Pinpoint the cell where the given text exists, returning its [x, y] midpoint coordinate. 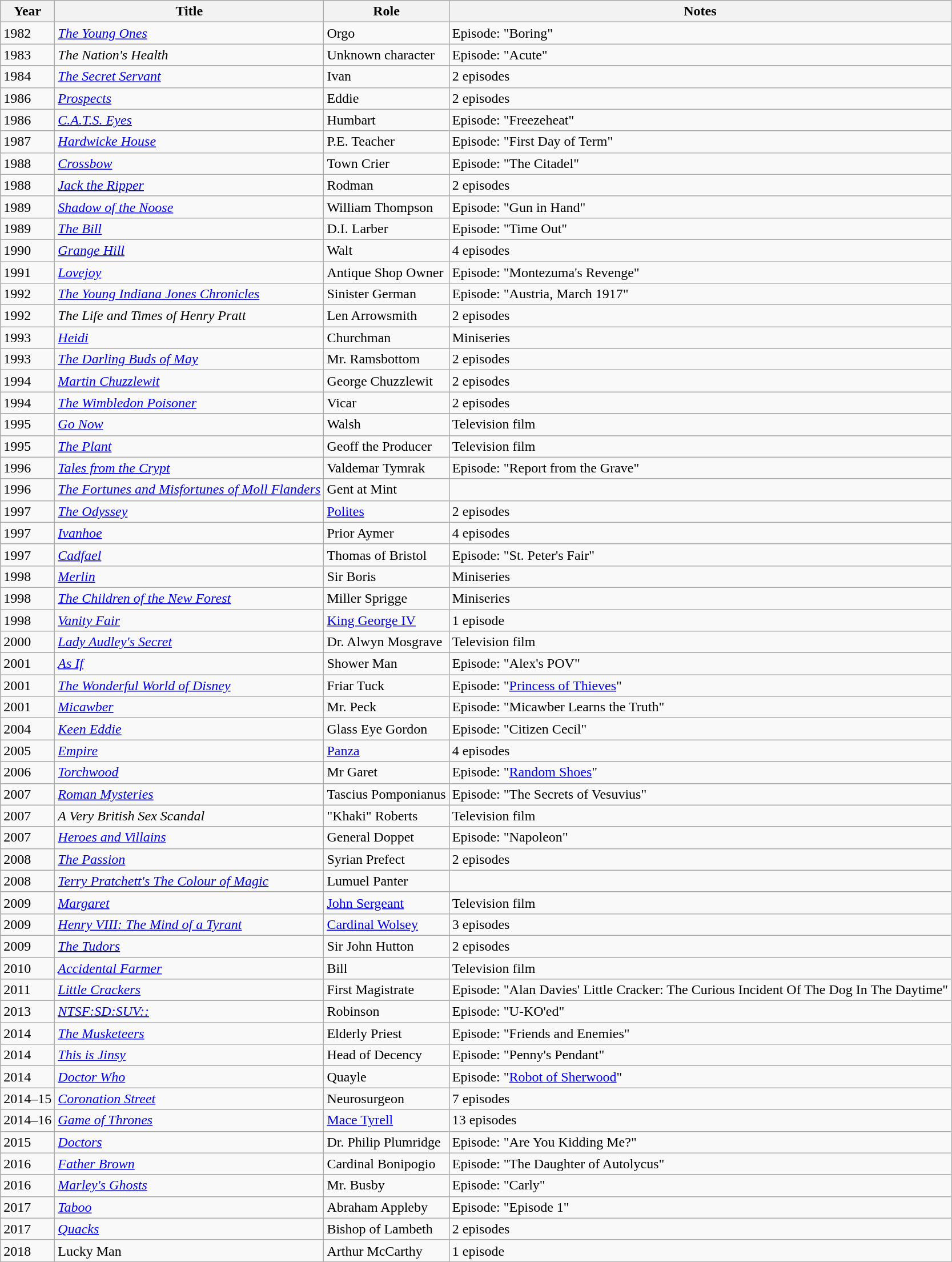
The Young Indiana Jones Chronicles [190, 294]
Title [190, 11]
2005 [27, 751]
Churchman [386, 338]
Episode: "Princess of Thieves" [700, 686]
The Darling Buds of May [190, 359]
Margaret [190, 903]
Episode: "Citizen Cecil" [700, 729]
Lovejoy [190, 273]
Episode: "The Citadel" [700, 163]
3 episodes [700, 924]
Roman Mysteries [190, 794]
Go Now [190, 424]
Polites [386, 511]
Mr. Ramsbottom [386, 359]
The Children of the New Forest [190, 598]
Unknown character [386, 55]
2004 [27, 729]
Syrian Prefect [386, 859]
Quayle [386, 1077]
2015 [27, 1142]
Mr. Peck [386, 707]
The Life and Times of Henry Pratt [190, 316]
Miller Sprigge [386, 598]
Episode: "Gun in Hand" [700, 207]
Episode: "Penny's Pendant" [700, 1055]
1990 [27, 250]
1991 [27, 273]
Head of Decency [386, 1055]
"Khaki" Roberts [386, 816]
Prospects [190, 98]
Rodman [386, 185]
The Odyssey [190, 511]
Friar Tuck [386, 686]
George Chuzzlewit [386, 381]
Cardinal Wolsey [386, 924]
Accidental Farmer [190, 968]
The Wonderful World of Disney [190, 686]
Episode: "First Day of Term" [700, 142]
Empire [190, 751]
Role [386, 11]
The Secret Servant [190, 77]
Lumuel Panter [386, 881]
Shadow of the Noose [190, 207]
Panza [386, 751]
The Wimbledon Poisoner [190, 403]
2000 [27, 642]
Year [27, 11]
Episode: "Carly" [700, 1185]
2006 [27, 772]
The Passion [190, 859]
Vicar [386, 403]
Terry Pratchett's The Colour of Magic [190, 881]
2010 [27, 968]
Abraham Appleby [386, 1207]
Lucky Man [190, 1251]
Episode: "Alan Davies' Little Cracker: The Curious Incident Of The Dog In The Daytime" [700, 990]
1984 [27, 77]
Vanity Fair [190, 620]
13 episodes [700, 1120]
7 episodes [700, 1099]
Henry VIII: The Mind of a Tyrant [190, 924]
Ivan [386, 77]
Walt [386, 250]
Episode: "Acute" [700, 55]
First Magistrate [386, 990]
Town Crier [386, 163]
Martin Chuzzlewit [190, 381]
Mr. Busby [386, 1185]
Arthur McCarthy [386, 1251]
D.I. Larber [386, 229]
As If [190, 664]
C.A.T.S. Eyes [190, 120]
Episode: "Montezuma's Revenge" [700, 273]
Heroes and Villains [190, 838]
Notes [700, 11]
1987 [27, 142]
Robinson [386, 1012]
Episode: "St. Peter's Fair" [700, 555]
Jack the Ripper [190, 185]
Coronation Street [190, 1099]
A Very British Sex Scandal [190, 816]
Grange Hill [190, 250]
The Bill [190, 229]
Neurosurgeon [386, 1099]
Shower Man [386, 664]
John Sergeant [386, 903]
Micawber [190, 707]
Hardwicke House [190, 142]
P.E. Teacher [386, 142]
Keen Eddie [190, 729]
The Fortunes and Misfortunes of Moll Flanders [190, 490]
Bishop of Lambeth [386, 1229]
Episode: "Freezeheat" [700, 120]
Episode: "Micawber Learns the Truth" [700, 707]
Doctors [190, 1142]
Episode: "Time Out" [700, 229]
The Musketeers [190, 1033]
Elderly Priest [386, 1033]
Merlin [190, 576]
Episode: "Are You Kidding Me?" [700, 1142]
Dr. Philip Plumridge [386, 1142]
General Doppet [386, 838]
Glass Eye Gordon [386, 729]
Orgo [386, 33]
1983 [27, 55]
2014–15 [27, 1099]
Gent at Mint [386, 490]
2014–16 [27, 1120]
2013 [27, 1012]
Episode: "The Secrets of Vesuvius" [700, 794]
Marley's Ghosts [190, 1185]
Thomas of Bristol [386, 555]
2011 [27, 990]
Episode: "Alex's POV" [700, 664]
Mr Garet [386, 772]
Episode: "Napoleon" [700, 838]
Episode: "Austria, March 1917" [700, 294]
Heidi [190, 338]
Episode: "Report from the Grave" [700, 468]
Taboo [190, 1207]
1982 [27, 33]
William Thompson [386, 207]
Sir John Hutton [386, 946]
2018 [27, 1251]
Cadfael [190, 555]
This is Jinsy [190, 1055]
Little Crackers [190, 990]
The Nation's Health [190, 55]
Sir Boris [386, 576]
Ivanhoe [190, 533]
Walsh [386, 424]
Antique Shop Owner [386, 273]
Cardinal Bonipogio [386, 1164]
Geoff the Producer [386, 446]
The Young Ones [190, 33]
Quacks [190, 1229]
Torchwood [190, 772]
Tascius Pomponianus [386, 794]
Episode: "Episode 1" [700, 1207]
Lady Audley's Secret [190, 642]
Father Brown [190, 1164]
Bill [386, 968]
King George IV [386, 620]
Episode: "Robot of Sherwood" [700, 1077]
Doctor Who [190, 1077]
Episode: "U-KO'ed" [700, 1012]
Mace Tyrell [386, 1120]
Len Arrowsmith [386, 316]
The Plant [190, 446]
Tales from the Crypt [190, 468]
Game of Thrones [190, 1120]
Eddie [386, 98]
Dr. Alwyn Mosgrave [386, 642]
NTSF:SD:SUV:: [190, 1012]
Episode: "Random Shoes" [700, 772]
Sinister German [386, 294]
Prior Aymer [386, 533]
Episode: "The Daughter of Autolycus" [700, 1164]
Humbart [386, 120]
Episode: "Friends and Enemies" [700, 1033]
The Tudors [190, 946]
Episode: "Boring" [700, 33]
Crossbow [190, 163]
Valdemar Tymrak [386, 468]
